Return [X, Y] of the center of cell containing provided text 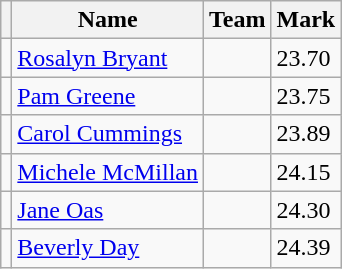
24.15 [306, 172]
Name [108, 20]
Beverly Day [108, 248]
Team [238, 20]
23.70 [306, 58]
Mark [306, 20]
Pam Greene [108, 96]
23.75 [306, 96]
Michele McMillan [108, 172]
Jane Oas [108, 210]
Carol Cummings [108, 134]
Rosalyn Bryant [108, 58]
24.30 [306, 210]
24.39 [306, 248]
23.89 [306, 134]
